From the cell containing the given text, extract its center point as (x, y) coordinate. 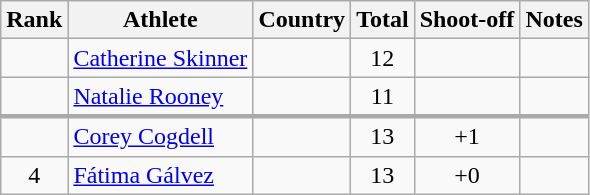
Natalie Rooney (160, 97)
Fátima Gálvez (160, 175)
+1 (467, 136)
12 (383, 58)
Corey Cogdell (160, 136)
Shoot-off (467, 20)
11 (383, 97)
Total (383, 20)
Catherine Skinner (160, 58)
Rank (34, 20)
Notes (554, 20)
Country (302, 20)
Athlete (160, 20)
4 (34, 175)
+0 (467, 175)
